Determine the [X, Y] coordinate at the center of the cell enclosing the given text.  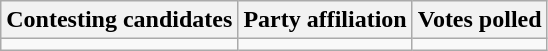
Party affiliation [325, 20]
Votes polled [480, 20]
Contesting candidates [120, 20]
